Search for the cell housing the specified text and yield its [X, Y] center coordinate. 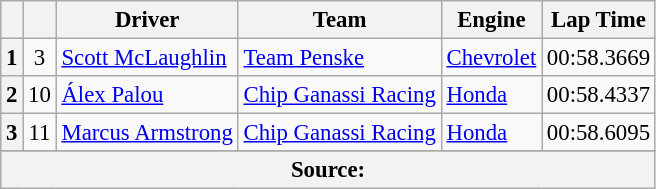
1 [12, 58]
11 [40, 133]
10 [40, 95]
00:58.4337 [599, 95]
Source: [328, 170]
Marcus Armstrong [147, 133]
2 [12, 95]
Álex Palou [147, 95]
00:58.6095 [599, 133]
Scott McLaughlin [147, 58]
Lap Time [599, 20]
Team Penske [340, 58]
00:58.3669 [599, 58]
Engine [491, 20]
Chevrolet [491, 58]
Driver [147, 20]
Team [340, 20]
